Output the (x, y) coordinate of the center of the cell containing the given text.  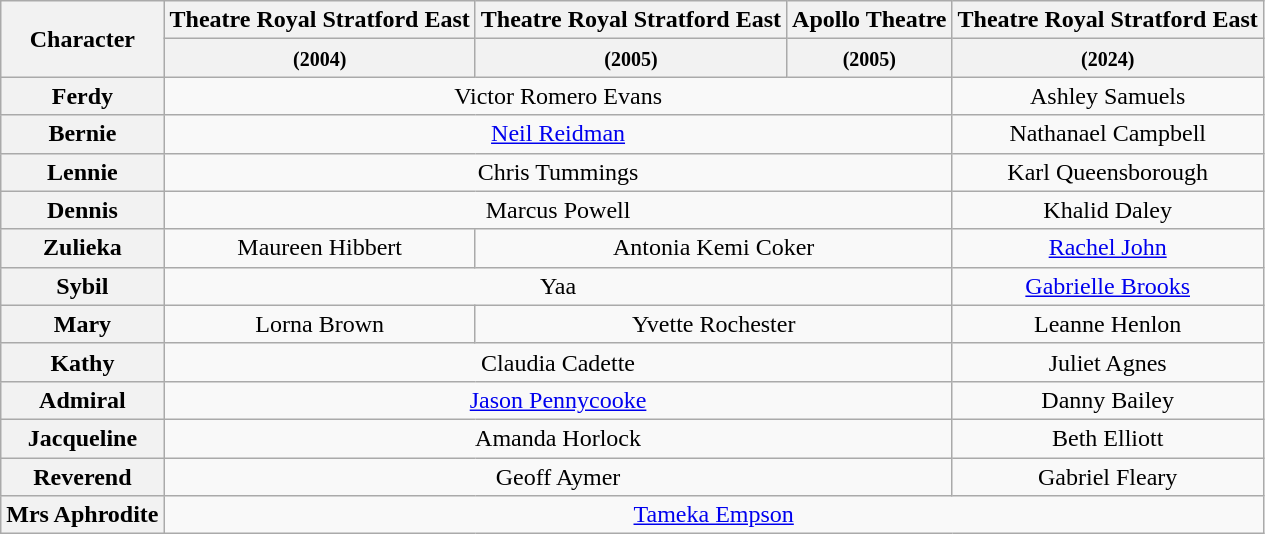
Geoff Aymer (558, 477)
Zulieka (82, 248)
Mrs Aphrodite (82, 515)
(2024) (1108, 58)
Beth Elliott (1108, 438)
Sybil (82, 286)
Lennie (82, 172)
Danny Bailey (1108, 400)
Victor Romero Evans (558, 96)
Admiral (82, 400)
Antonia Kemi Coker (714, 248)
Leanne Henlon (1108, 324)
Jacqueline (82, 438)
Neil Reidman (558, 134)
Amanda Horlock (558, 438)
Character (82, 39)
Lorna Brown (320, 324)
Dennis (82, 210)
Khalid Daley (1108, 210)
Karl Queensborough (1108, 172)
Reverend (82, 477)
Nathanael Campbell (1108, 134)
Yaa (558, 286)
Tameka Empson (714, 515)
Apollo Theatre (870, 20)
Ashley Samuels (1108, 96)
Bernie (82, 134)
Rachel John (1108, 248)
Gabriel Fleary (1108, 477)
(2004) (320, 58)
Mary (82, 324)
Marcus Powell (558, 210)
Ferdy (82, 96)
Yvette Rochester (714, 324)
Jason Pennycooke (558, 400)
Claudia Cadette (558, 362)
Kathy (82, 362)
Maureen Hibbert (320, 248)
Juliet Agnes (1108, 362)
Gabrielle Brooks (1108, 286)
Chris Tummings (558, 172)
